Search for the cell housing the specified text and yield its [x, y] center coordinate. 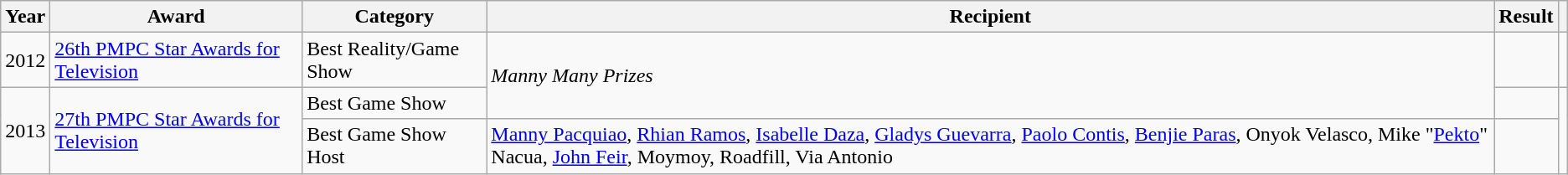
Manny Many Prizes [990, 75]
27th PMPC Star Awards for Television [176, 131]
Recipient [990, 17]
2013 [25, 131]
Best Game Show Host [395, 146]
Best Reality/Game Show [395, 60]
Year [25, 17]
Best Game Show [395, 103]
26th PMPC Star Awards for Television [176, 60]
Result [1526, 17]
2012 [25, 60]
Award [176, 17]
Category [395, 17]
